Pinpoint the cell where the given text exists, returning its [X, Y] midpoint coordinate. 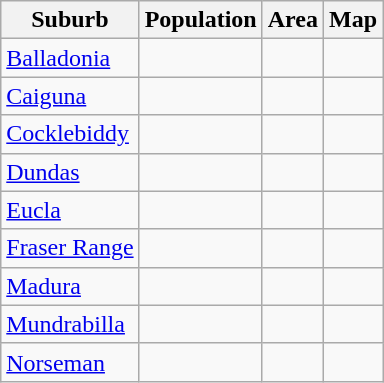
Map [352, 20]
Caiguna [70, 96]
Area [292, 20]
Dundas [70, 172]
Population [200, 20]
Mundrabilla [70, 324]
Madura [70, 286]
Suburb [70, 20]
Fraser Range [70, 248]
Balladonia [70, 58]
Eucla [70, 210]
Cocklebiddy [70, 134]
Norseman [70, 362]
